Return the [X, Y] coordinate for the center point of the cell that contains the specified text.  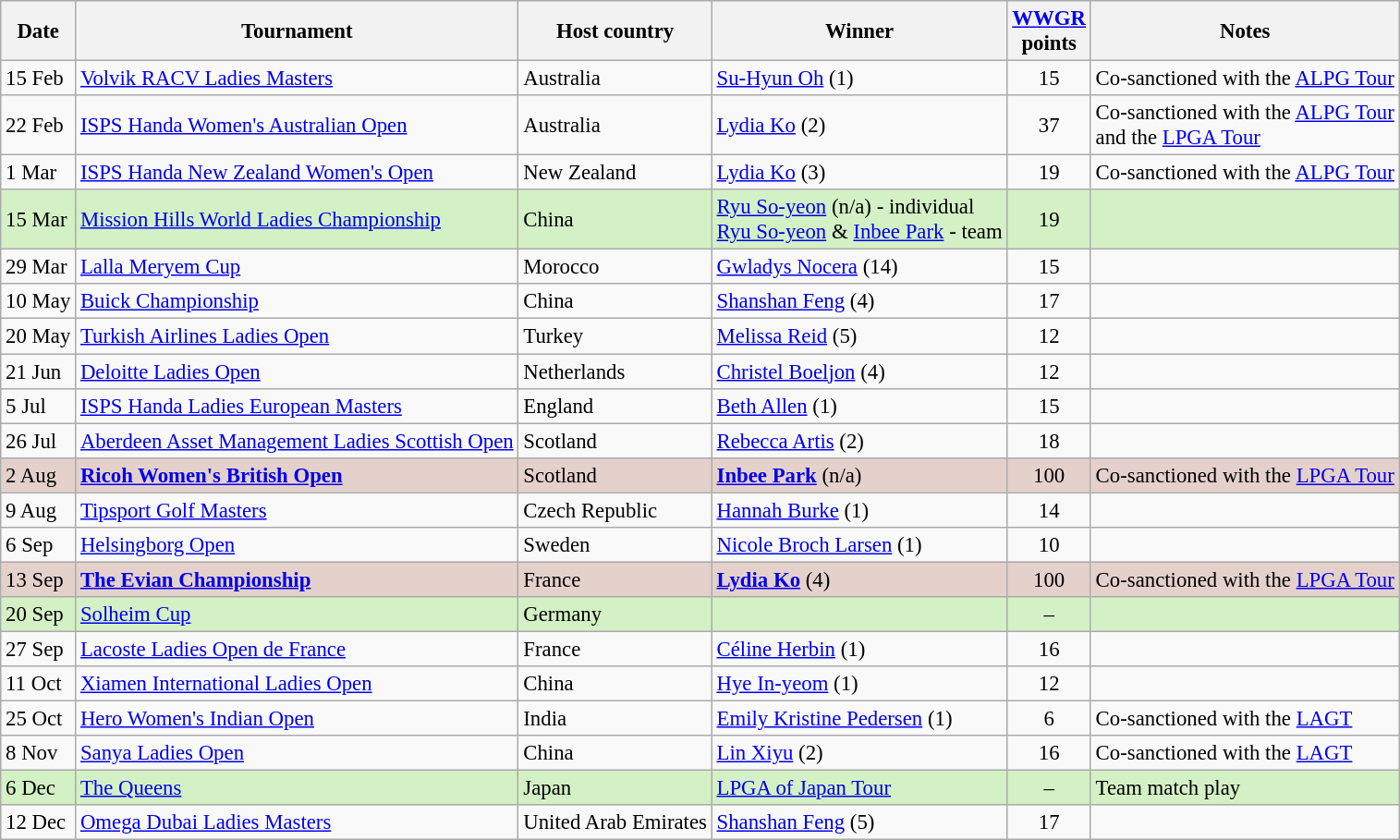
22 Feb [39, 126]
Host country [615, 31]
Date [39, 31]
India [615, 719]
Deloitte Ladies Open [298, 371]
Hye In-yeom (1) [859, 684]
Notes [1245, 31]
Su-Hyun Oh (1) [859, 79]
Netherlands [615, 371]
27 Sep [39, 649]
ISPS Handa Ladies European Masters [298, 406]
26 Jul [39, 441]
10 [1049, 545]
Mission Hills World Ladies Championship [298, 220]
ISPS Handa New Zealand Women's Open [298, 173]
ISPS Handa Women's Australian Open [298, 126]
6 [1049, 719]
1 Mar [39, 173]
Turkish Airlines Ladies Open [298, 336]
9 Aug [39, 510]
Shanshan Feng (4) [859, 302]
Aberdeen Asset Management Ladies Scottish Open [298, 441]
Tournament [298, 31]
Lin Xiyu (2) [859, 753]
Lacoste Ladies Open de France [298, 649]
England [615, 406]
Gwladys Nocera (14) [859, 267]
Helsingborg Open [298, 545]
Morocco [615, 267]
15 Mar [39, 220]
New Zealand [615, 173]
Ryu So-yeon (n/a) - individual Ryu So-yeon & Inbee Park - team [859, 220]
Sweden [615, 545]
Germany [615, 615]
8 Nov [39, 753]
12 Dec [39, 822]
15 Feb [39, 79]
25 Oct [39, 719]
Inbee Park (n/a) [859, 475]
Céline Herbin (1) [859, 649]
Buick Championship [298, 302]
Hannah Burke (1) [859, 510]
Czech Republic [615, 510]
Lydia Ko (2) [859, 126]
Co-sanctioned with the ALPG Tour and the LPGA Tour [1245, 126]
18 [1049, 441]
5 Jul [39, 406]
Melissa Reid (5) [859, 336]
Tipsport Golf Masters [298, 510]
Winner [859, 31]
Lydia Ko (4) [859, 579]
LPGA of Japan Tour [859, 788]
29 Mar [39, 267]
20 Sep [39, 615]
Xiamen International Ladies Open [298, 684]
13 Sep [39, 579]
United Arab Emirates [615, 822]
37 [1049, 126]
Christel Boeljon (4) [859, 371]
2 Aug [39, 475]
Lydia Ko (3) [859, 173]
10 May [39, 302]
6 Dec [39, 788]
Shanshan Feng (5) [859, 822]
20 May [39, 336]
WWGRpoints [1049, 31]
Solheim Cup [298, 615]
Omega Dubai Ladies Masters [298, 822]
Beth Allen (1) [859, 406]
Turkey [615, 336]
14 [1049, 510]
11 Oct [39, 684]
The Queens [298, 788]
6 Sep [39, 545]
Lalla Meryem Cup [298, 267]
The Evian Championship [298, 579]
Volvik RACV Ladies Masters [298, 79]
21 Jun [39, 371]
Hero Women's Indian Open [298, 719]
Team match play [1245, 788]
Emily Kristine Pedersen (1) [859, 719]
Japan [615, 788]
Ricoh Women's British Open [298, 475]
Nicole Broch Larsen (1) [859, 545]
Rebecca Artis (2) [859, 441]
Sanya Ladies Open [298, 753]
